For the text-containing cell, return its midpoint in [x, y] coordinate format. 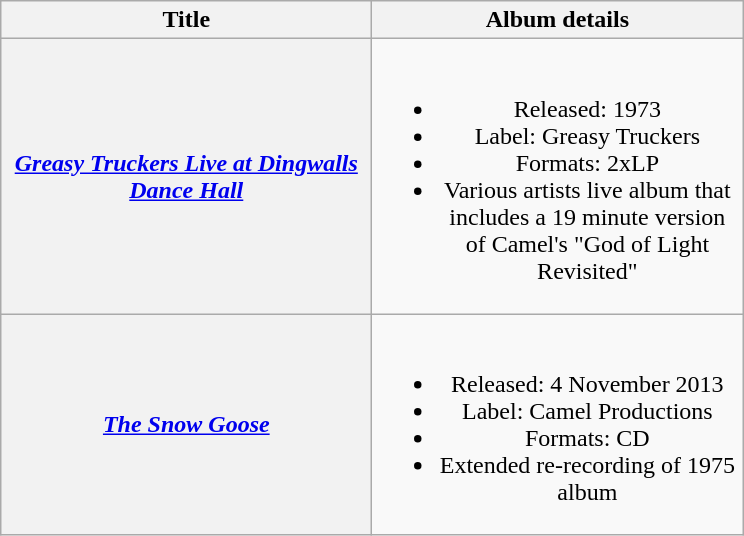
Released: 1973Label: Greasy TruckersFormats: 2xLPVarious artists live album that includes a 19 minute version of Camel's "God of Light Revisited" [558, 176]
Released: 4 November 2013Label: Camel ProductionsFormats: CDExtended re-recording of 1975 album [558, 424]
Greasy Truckers Live at Dingwalls Dance Hall [186, 176]
Album details [558, 20]
Title [186, 20]
The Snow Goose [186, 424]
